Extract the (X, Y) coordinate from the center of the cell holding the provided text.  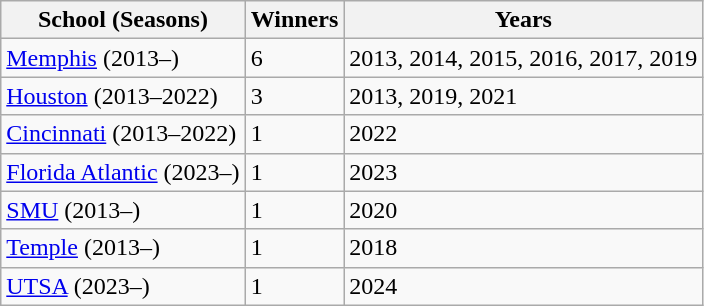
School (Seasons) (123, 20)
SMU (2013–) (123, 210)
UTSA (2023–) (123, 286)
Years (524, 20)
2013, 2014, 2015, 2016, 2017, 2019 (524, 58)
3 (294, 96)
Temple (2013–) (123, 248)
2013, 2019, 2021 (524, 96)
Memphis (2013–) (123, 58)
2023 (524, 172)
Winners (294, 20)
2018 (524, 248)
2024 (524, 286)
Cincinnati (2013–2022) (123, 134)
Houston (2013–2022) (123, 96)
6 (294, 58)
2022 (524, 134)
2020 (524, 210)
Florida Atlantic (2023–) (123, 172)
